Find where the given text appears and provide that cell's center as (x, y) coordinate. 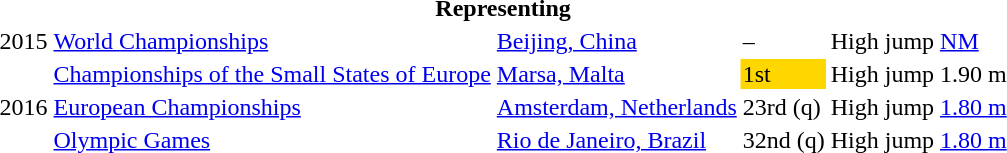
23rd (q) (784, 107)
World Championships (272, 41)
Amsterdam, Netherlands (616, 107)
– (784, 41)
Championships of the Small States of Europe (272, 74)
European Championships (272, 107)
Marsa, Malta (616, 74)
1st (784, 74)
Beijing, China (616, 41)
